Search for the cell housing the specified text and yield its (x, y) center coordinate. 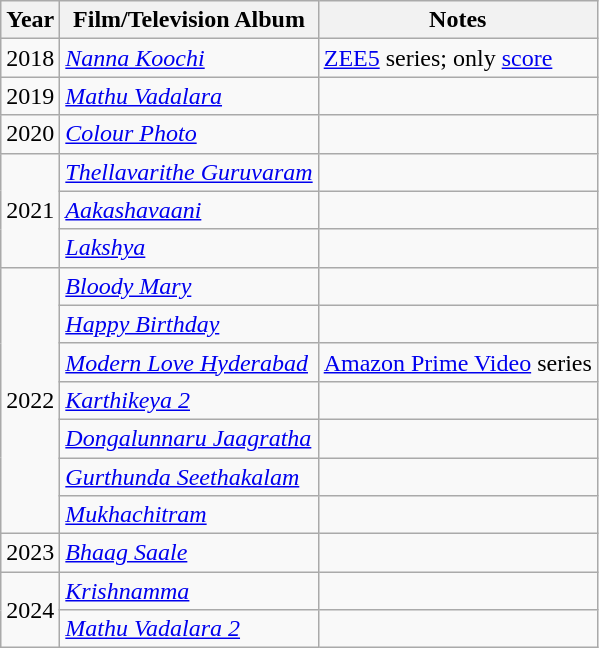
2020 (30, 134)
Gurthunda Seethakalam (189, 477)
Colour Photo (189, 134)
Film/Television Album (189, 20)
2024 (30, 610)
Amazon Prime Video series (458, 362)
Mathu Vadalara 2 (189, 629)
ZEE5 series; only score (458, 58)
Lakshya (189, 248)
Karthikeya 2 (189, 400)
Dongalunnaru Jaagratha (189, 438)
2021 (30, 210)
Mathu Vadalara (189, 96)
Bhaag Saale (189, 553)
2022 (30, 400)
2023 (30, 553)
2019 (30, 96)
Aakashavaani (189, 210)
Modern Love Hyderabad (189, 362)
2018 (30, 58)
Notes (458, 20)
Mukhachitram (189, 515)
Year (30, 20)
Bloody Mary (189, 286)
Happy Birthday (189, 324)
Nanna Koochi (189, 58)
Thellavarithe Guruvaram (189, 172)
Krishnamma (189, 591)
